Return the [x, y] coordinate for the center point of the cell that contains the specified text.  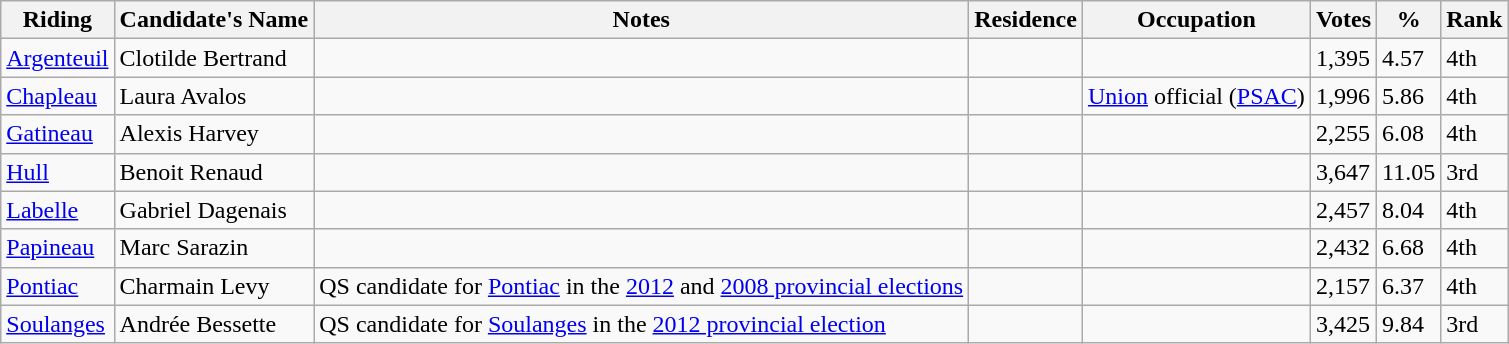
Soulanges [58, 324]
Residence [1026, 20]
Laura Avalos [214, 96]
2,457 [1343, 210]
Gabriel Dagenais [214, 210]
3,647 [1343, 172]
9.84 [1409, 324]
2,255 [1343, 134]
5.86 [1409, 96]
2,432 [1343, 248]
Notes [642, 20]
Charmain Levy [214, 286]
6.08 [1409, 134]
% [1409, 20]
Chapleau [58, 96]
Papineau [58, 248]
QS candidate for Soulanges in the 2012 provincial election [642, 324]
Gatineau [58, 134]
Candidate's Name [214, 20]
11.05 [1409, 172]
Votes [1343, 20]
Alexis Harvey [214, 134]
2,157 [1343, 286]
Occupation [1196, 20]
3,425 [1343, 324]
Andrée Bessette [214, 324]
4.57 [1409, 58]
Hull [58, 172]
6.37 [1409, 286]
Marc Sarazin [214, 248]
8.04 [1409, 210]
6.68 [1409, 248]
Argenteuil [58, 58]
Labelle [58, 210]
1,996 [1343, 96]
Riding [58, 20]
QS candidate for Pontiac in the 2012 and 2008 provincial elections [642, 286]
1,395 [1343, 58]
Clotilde Bertrand [214, 58]
Union official (PSAC) [1196, 96]
Pontiac [58, 286]
Rank [1474, 20]
Benoit Renaud [214, 172]
